Pinpoint the cell where the given text exists, returning its [X, Y] midpoint coordinate. 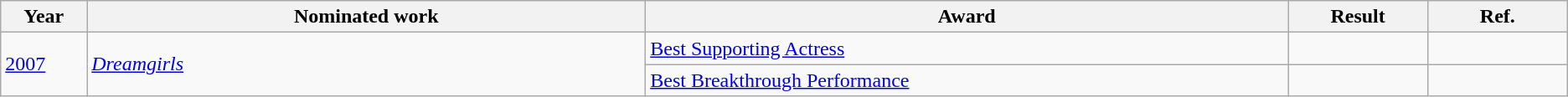
Award [967, 17]
Result [1359, 17]
Best Supporting Actress [967, 48]
Nominated work [367, 17]
2007 [44, 64]
Dreamgirls [367, 64]
Best Breakthrough Performance [967, 80]
Year [44, 17]
Ref. [1498, 17]
